Scan for the cell matching the given text and deliver its [X, Y] coordinate at center. 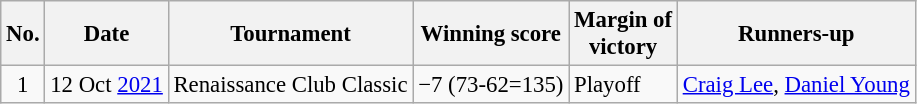
Date [106, 34]
No. [23, 34]
−7 (73-62=135) [491, 85]
1 [23, 85]
Craig Lee, Daniel Young [796, 85]
Margin ofvictory [624, 34]
Winning score [491, 34]
Runners-up [796, 34]
Playoff [624, 85]
12 Oct 2021 [106, 85]
Renaissance Club Classic [290, 85]
Tournament [290, 34]
